Provide the [x, y] coordinate of the cell's center where the given text is located.  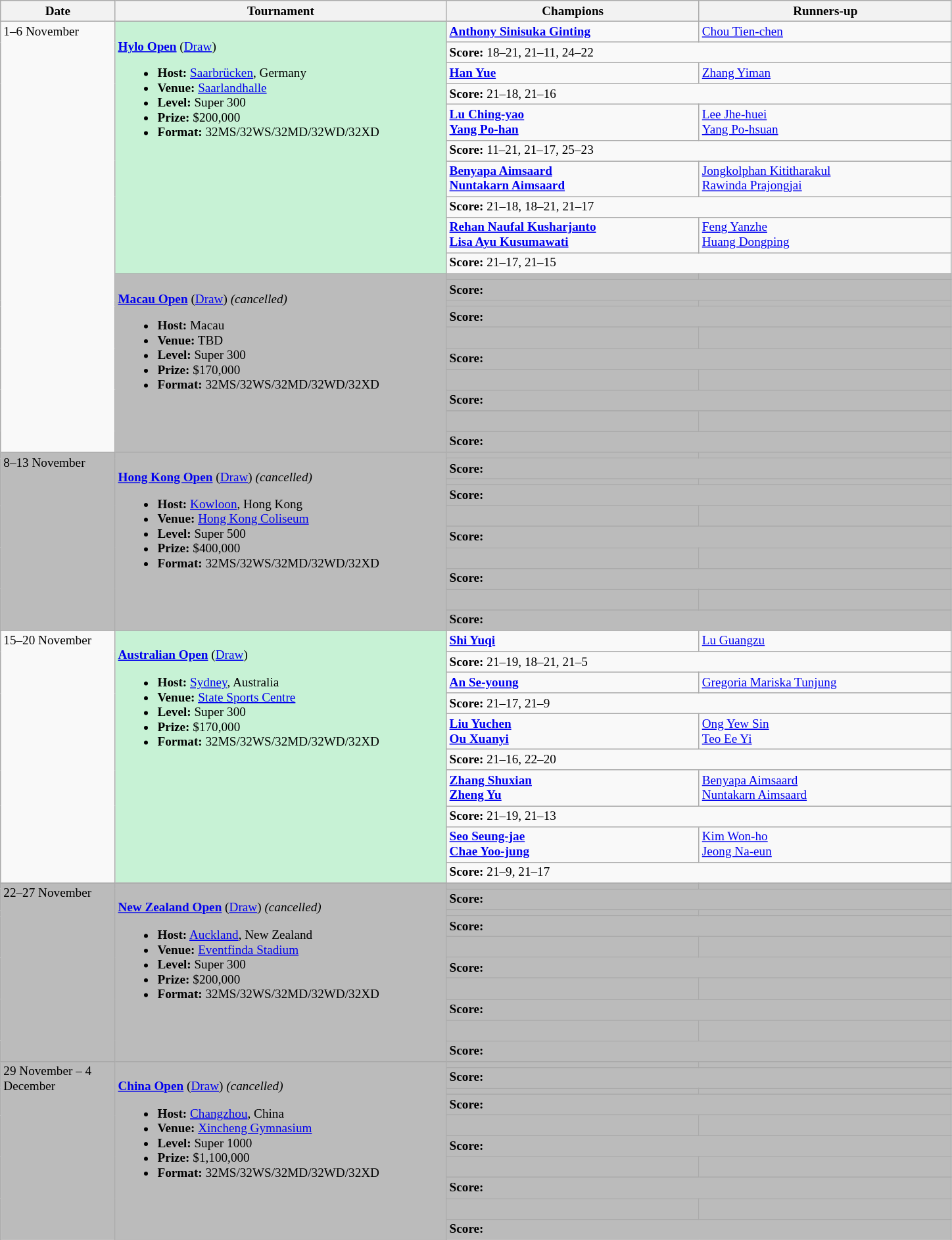
Chou Tien-chen [825, 32]
Ong Yew Sin Teo Ee Yi [825, 731]
Score: 21–19, 21–13 [699, 816]
Score: 21–16, 22–20 [699, 760]
Feng Yanzhe Huang Dongping [825, 235]
Score: 21–9, 21–17 [699, 872]
An Se-young [573, 682]
22–27 November [58, 972]
1–6 November [58, 237]
Runners-up [825, 11]
Zhang Yiman [825, 73]
Han Yue [573, 73]
Rehan Naufal Kusharjanto Lisa Ayu Kusumawati [573, 235]
Shi Yuqi [573, 641]
Score: 11–21, 21–17, 25–23 [699, 151]
Score: 18–21, 21–11, 24–22 [699, 53]
Hong Kong Open (Draw) (cancelled)Host: Kowloon, Hong KongVenue: Hong Kong ColiseumLevel: Super 500Prize: $400,000Format: 32MS/32WS/32MD/32WD/32XD [281, 542]
Lu Ching-yao Yang Po-han [573, 122]
Liu Yuchen Ou Xuanyi [573, 731]
Gregoria Mariska Tunjung [825, 682]
Seo Seung-jae Chae Yoo-jung [573, 844]
Champions [573, 11]
29 November – 4 December [58, 1151]
Lee Jhe-huei Yang Po-hsuan [825, 122]
15–20 November [58, 757]
Score: 21–18, 18–21, 21–17 [699, 207]
8–13 November [58, 542]
Tournament [281, 11]
Date [58, 11]
Score: 21–17, 21–9 [699, 703]
Macau Open (Draw) (cancelled)Host: MacauVenue: TBDLevel: Super 300Prize: $170,000Format: 32MS/32WS/32MD/32WD/32XD [281, 363]
Hylo Open (Draw)Host: Saarbrücken, GermanyVenue: SaarlandhalleLevel: Super 300Prize: $200,000Format: 32MS/32WS/32MD/32WD/32XD [281, 147]
Zhang Shuxian Zheng Yu [573, 788]
Kim Won-ho Jeong Na-eun [825, 844]
Score: 21–19, 18–21, 21–5 [699, 662]
Score: 21–17, 21–15 [699, 263]
Australian Open (Draw)Host: Sydney, AustraliaVenue: State Sports CentreLevel: Super 300Prize: $170,000Format: 32MS/32WS/32MD/32WD/32XD [281, 757]
Jongkolphan Kititharakul Rawinda Prajongjai [825, 179]
Lu Guangzu [825, 641]
China Open (Draw) (cancelled)Host: Changzhou, ChinaVenue: Xincheng GymnasiumLevel: Super 1000Prize: $1,100,000Format: 32MS/32WS/32MD/32WD/32XD [281, 1151]
Anthony Sinisuka Ginting [573, 32]
Score: 21–18, 21–16 [699, 94]
